Return (x, y) of the center of cell containing provided text 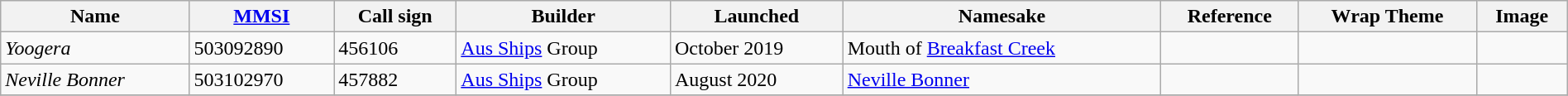
Call sign (395, 17)
Wrap Theme (1388, 17)
503102970 (261, 79)
October 2019 (756, 48)
Launched (756, 17)
456106 (395, 48)
Mouth of Breakfast Creek (1002, 48)
503092890 (261, 48)
Name (95, 17)
August 2020 (756, 79)
MMSI (261, 17)
Builder (564, 17)
Namesake (1002, 17)
Reference (1230, 17)
457882 (395, 79)
Image (1522, 17)
Yoogera (95, 48)
